Return [x, y] of the center of cell containing provided text 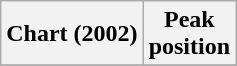
Chart (2002) [72, 34]
Peakposition [189, 34]
